From the cell containing the given text, extract its center point as (X, Y) coordinate. 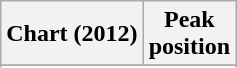
Chart (2012) (72, 34)
Peakposition (189, 34)
